Return the [X, Y] coordinate for the center point of the cell that contains the specified text.  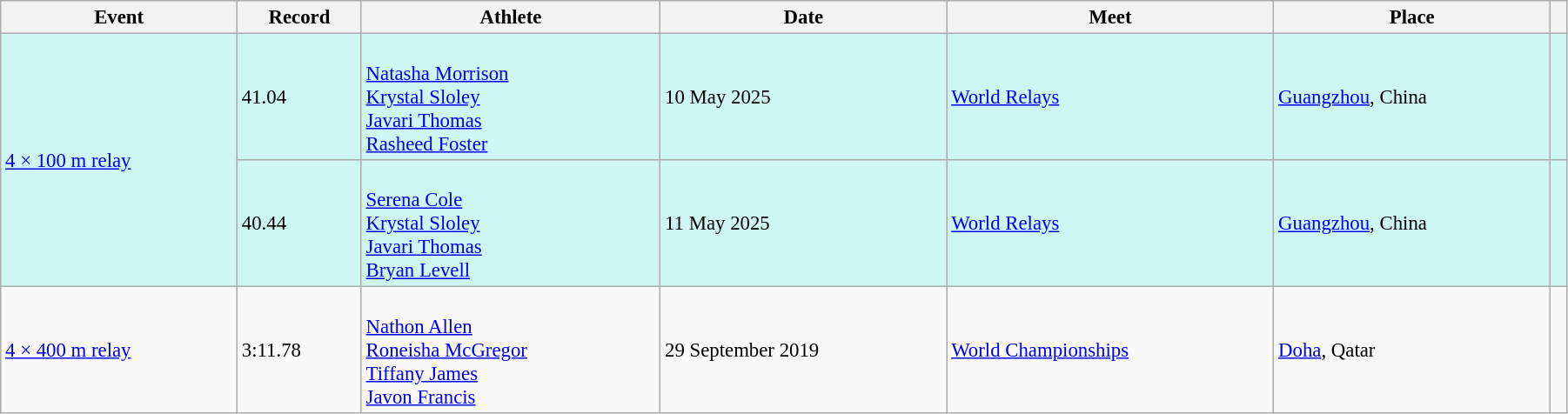
4 × 100 m relay [119, 160]
Event [119, 17]
Serena ColeKrystal SloleyJavari ThomasBryan Levell [511, 224]
41.04 [299, 97]
40.44 [299, 224]
4 × 400 m relay [119, 351]
Meet [1110, 17]
Doha, Qatar [1412, 351]
3:11.78 [299, 351]
Record [299, 17]
Nathon AllenRoneisha McGregorTiffany JamesJavon Francis [511, 351]
10 May 2025 [804, 97]
World Championships [1110, 351]
11 May 2025 [804, 224]
Athlete [511, 17]
Date [804, 17]
29 September 2019 [804, 351]
Place [1412, 17]
Natasha MorrisonKrystal SloleyJavari ThomasRasheed Foster [511, 97]
